Determine the [X, Y] coordinate at the center of the cell enclosing the given text.  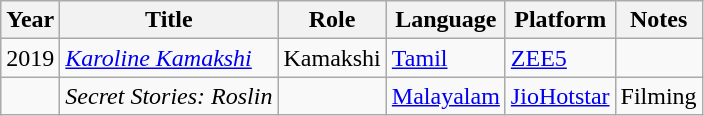
Year [30, 20]
Kamakshi [332, 58]
Filming [658, 96]
ZEE5 [560, 58]
Platform [560, 20]
JioHotstar [560, 96]
Language [446, 20]
Karoline Kamakshi [169, 58]
Malayalam [446, 96]
Role [332, 20]
Tamil [446, 58]
Secret Stories: Roslin [169, 96]
2019 [30, 58]
Title [169, 20]
Notes [658, 20]
